Identify which cell holds the provided text, then report its (x, y) central coordinate. 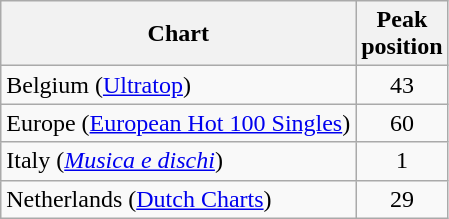
29 (402, 199)
Belgium (Ultratop) (178, 85)
Netherlands (Dutch Charts) (178, 199)
Peakposition (402, 34)
Chart (178, 34)
43 (402, 85)
1 (402, 161)
Europe (European Hot 100 Singles) (178, 123)
Italy (Musica e dischi) (178, 161)
60 (402, 123)
